Determine the [x, y] coordinate at the center of the cell enclosing the given text.  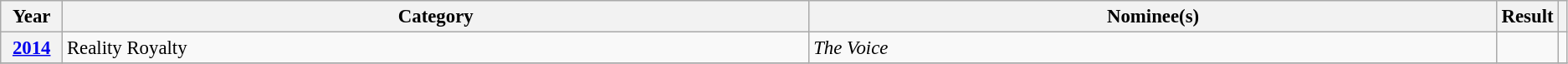
Category [436, 17]
Nominee(s) [1153, 17]
Year [32, 17]
Reality Royalty [436, 48]
2014 [32, 48]
Result [1528, 17]
The Voice [1153, 48]
